Return the [X, Y] coordinate for the center point of the cell that contains the specified text.  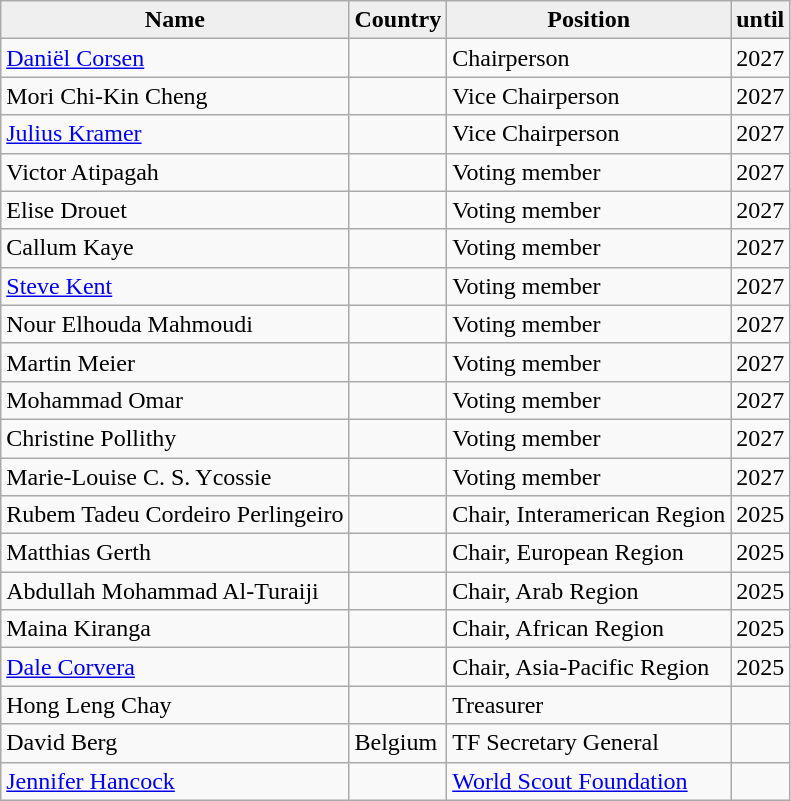
Marie-Louise C. S. Ycossie [175, 477]
Steve Kent [175, 286]
Belgium [398, 743]
Treasurer [589, 705]
Daniël Corsen [175, 58]
Elise Drouet [175, 210]
Nour Elhouda Mahmoudi [175, 324]
Julius Kramer [175, 134]
Abdullah Mohammad Al-Turaiji [175, 591]
Mori Chi-Kin Cheng [175, 96]
World Scout Foundation [589, 781]
Position [589, 20]
Chair, Asia-Pacific Region [589, 667]
Mohammad Omar [175, 400]
Hong Leng Chay [175, 705]
Matthias Gerth [175, 553]
Chair, Arab Region [589, 591]
Chairperson [589, 58]
Christine Pollithy [175, 438]
Country [398, 20]
Victor Atipagah [175, 172]
Chair, Interamerican Region [589, 515]
Martin Meier [175, 362]
David Berg [175, 743]
Dale Corvera [175, 667]
Chair, European Region [589, 553]
Rubem Tadeu Cordeiro Perlingeiro [175, 515]
Jennifer Hancock [175, 781]
until [760, 20]
Name [175, 20]
Callum Kaye [175, 248]
TF Secretary General [589, 743]
Chair, African Region [589, 629]
Maina Kiranga [175, 629]
